Capture the cell that displays the provided text and extract its (x, y) central coordinate. 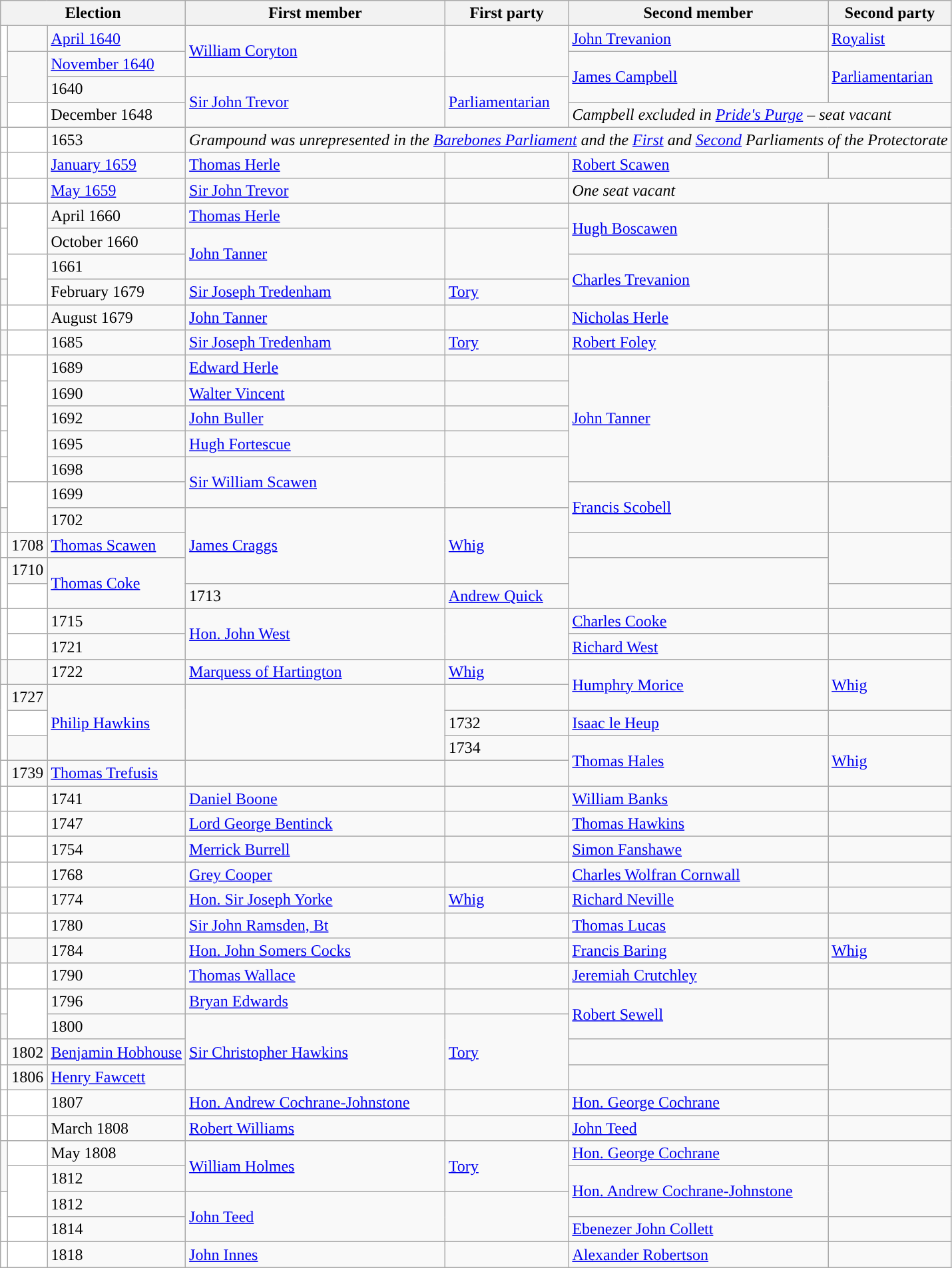
April 1640 (117, 39)
Thomas Wallace (316, 976)
1768 (117, 875)
1690 (117, 393)
Humphry Morice (698, 684)
Thomas Hawkins (698, 824)
Thomas Trefusis (117, 773)
1747 (117, 824)
Hon. John Somers Cocks (316, 951)
1708 (28, 545)
1790 (117, 976)
May 1808 (117, 1154)
Benjamin Hobhouse (117, 1052)
November 1640 (117, 64)
1685 (117, 343)
Walter Vincent (316, 393)
Francis Baring (698, 951)
Isaac le Heup (698, 722)
Second member (698, 13)
Nicholas Herle (698, 317)
Grey Cooper (316, 875)
1800 (117, 1026)
1780 (117, 925)
March 1808 (117, 1128)
1653 (117, 140)
Sir William Scawen (316, 482)
1698 (117, 469)
Hon. John West (316, 634)
February 1679 (117, 292)
Alexander Robertson (698, 1255)
1802 (28, 1052)
Thomas Coke (117, 583)
James Campbell (698, 77)
Robert Scawen (698, 165)
Edward Herle (316, 368)
Daniel Boone (316, 799)
Marquess of Hartington (316, 672)
1721 (117, 646)
Andrew Quick (507, 596)
Royalist (890, 39)
Thomas Lucas (698, 925)
Hugh Boscawen (698, 228)
First member (316, 13)
First party (507, 13)
1741 (117, 799)
Campbell excluded in Pride's Purge – seat vacant (760, 114)
Hugh Fortescue (316, 444)
Charles Cooke (698, 621)
Sir Christopher Hawkins (316, 1052)
January 1659 (117, 165)
Sir John Ramsden, Bt (316, 925)
John Trevanion (698, 39)
1774 (117, 900)
1713 (316, 596)
John Innes (316, 1255)
December 1648 (117, 114)
Philip Hawkins (117, 722)
1699 (117, 495)
Robert Foley (698, 343)
Richard Neville (698, 900)
1807 (117, 1102)
1722 (117, 672)
Jeremiah Crutchley (698, 976)
Francis Scobell (698, 507)
Robert Sewell (698, 1014)
Charles Trevanion (698, 279)
Henry Fawcett (117, 1077)
Thomas Scawen (117, 545)
One seat vacant (760, 190)
1661 (117, 266)
Thomas Hales (698, 761)
1692 (117, 419)
1727 (28, 697)
Ebenezer John Collett (698, 1229)
Grampound was unrepresented in the Barebones Parliament and the First and Second Parliaments of the Protectorate (569, 140)
William Holmes (316, 1166)
1732 (507, 722)
Hon. Sir Joseph Yorke (316, 900)
Richard West (698, 646)
1784 (117, 951)
William Coryton (316, 51)
1818 (117, 1255)
Election (93, 13)
1739 (28, 773)
John Buller (316, 419)
Charles Wolfran Cornwall (698, 875)
1814 (117, 1229)
Simon Fanshawe (698, 849)
Lord George Bentinck (316, 824)
August 1679 (117, 317)
1689 (117, 368)
1796 (117, 1001)
James Craggs (316, 545)
1702 (117, 520)
William Banks (698, 799)
1715 (117, 621)
1754 (117, 849)
Bryan Edwards (316, 1001)
1710 (28, 570)
Merrick Burrell (316, 849)
1734 (507, 748)
Robert Williams (316, 1128)
1640 (117, 89)
Second party (890, 13)
April 1660 (117, 216)
May 1659 (117, 190)
October 1660 (117, 241)
1695 (117, 444)
1806 (28, 1077)
